Pinpoint the cell where the given text exists, returning its [x, y] midpoint coordinate. 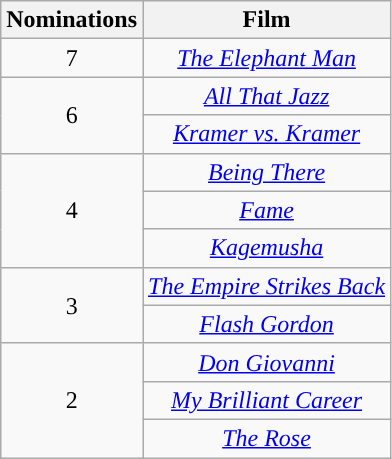
6 [72, 115]
The Elephant Man [266, 58]
2 [72, 400]
Kramer vs. Kramer [266, 134]
The Rose [266, 438]
All That Jazz [266, 96]
The Empire Strikes Back [266, 286]
Don Giovanni [266, 362]
7 [72, 58]
Flash Gordon [266, 324]
Fame [266, 210]
My Brilliant Career [266, 400]
Being There [266, 172]
3 [72, 305]
Kagemusha [266, 248]
Film [266, 20]
Nominations [72, 20]
4 [72, 210]
